From the cell containing the given text, extract its center point as (x, y) coordinate. 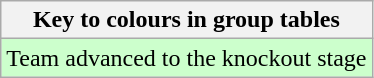
Key to colours in group tables (186, 20)
Team advanced to the knockout stage (186, 58)
